Capture the cell that displays the provided text and extract its [x, y] central coordinate. 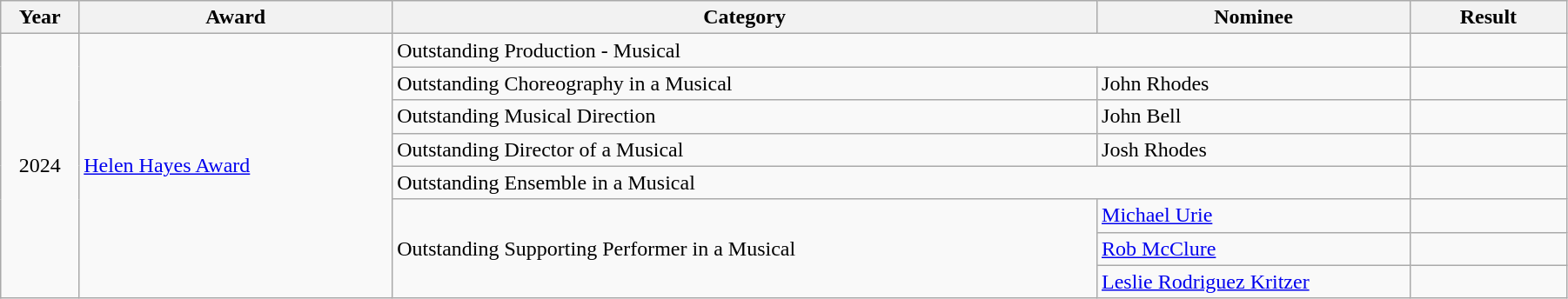
Josh Rhodes [1254, 149]
Rob McClure [1254, 249]
Leslie Rodriguez Kritzer [1254, 282]
Outstanding Supporting Performer in a Musical [745, 249]
Outstanding Ensemble in a Musical [901, 183]
2024 [40, 166]
Outstanding Director of a Musical [745, 149]
Nominee [1254, 17]
Helen Hayes Award [236, 166]
John Rhodes [1254, 83]
Result [1488, 17]
Michael Urie [1254, 216]
Category [745, 17]
Year [40, 17]
Outstanding Production - Musical [901, 50]
John Bell [1254, 116]
Outstanding Musical Direction [745, 116]
Outstanding Choreography in a Musical [745, 83]
Award [236, 17]
